Search for the cell housing the specified text and yield its (X, Y) center coordinate. 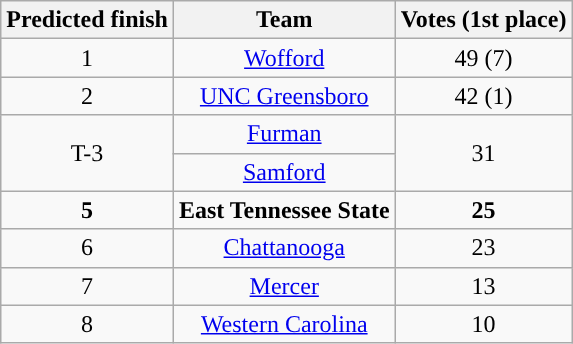
42 (1) (484, 96)
UNC Greensboro (284, 96)
6 (88, 248)
East Tennessee State (284, 210)
Samford (284, 172)
Chattanooga (284, 248)
31 (484, 153)
7 (88, 286)
Mercer (284, 286)
Wofford (284, 58)
Western Carolina (284, 324)
8 (88, 324)
1 (88, 58)
23 (484, 248)
49 (7) (484, 58)
13 (484, 286)
25 (484, 210)
Predicted finish (88, 20)
2 (88, 96)
Team (284, 20)
T-3 (88, 153)
Votes (1st place) (484, 20)
Furman (284, 134)
5 (88, 210)
10 (484, 324)
